Output the (x, y) coordinate of the center of the cell containing the given text.  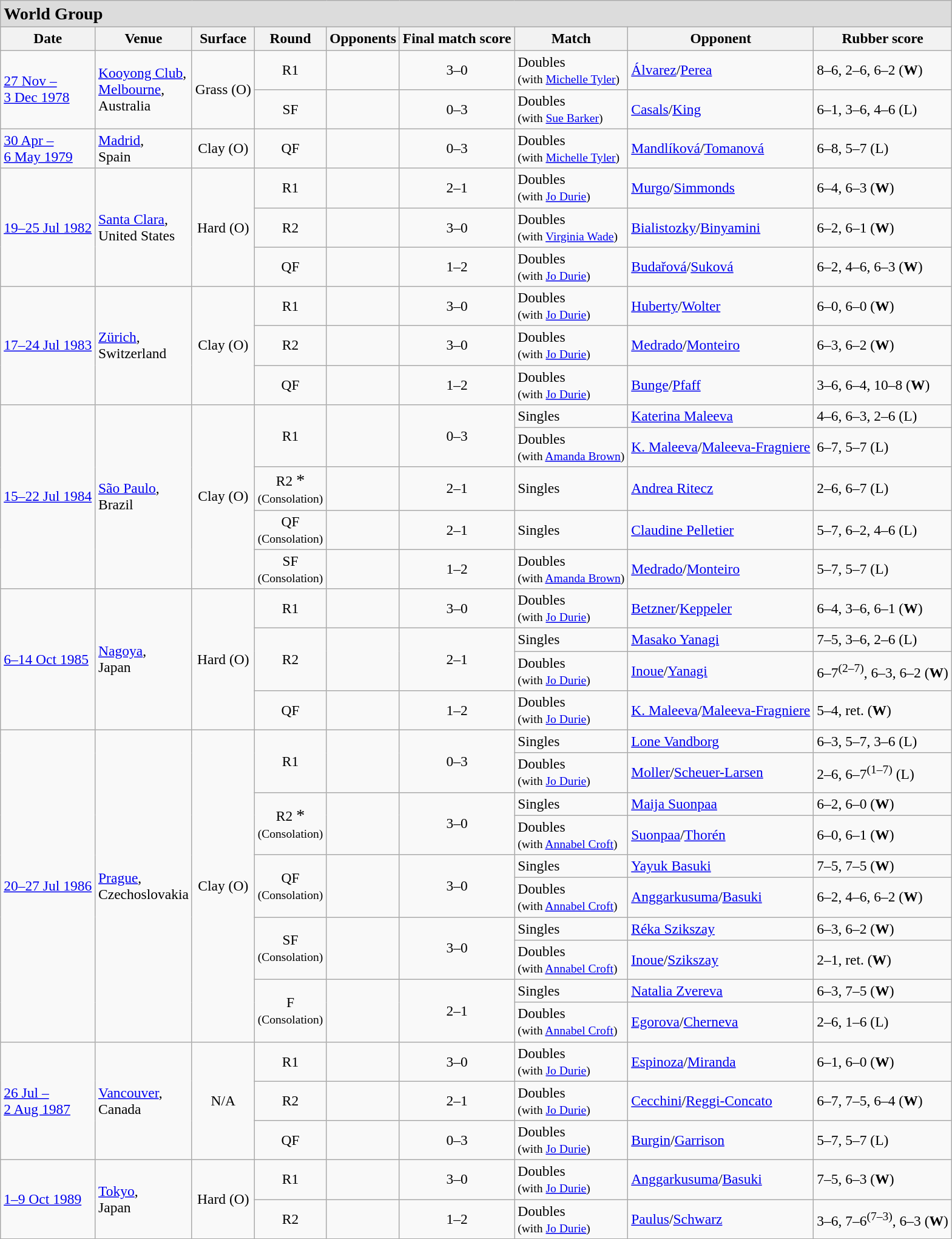
Bunge/Pfaff (721, 385)
Rubber score (883, 38)
20–27 Jul 1986 (48, 886)
2–6, 6–7 (L) (883, 488)
Final match score (456, 38)
6–2, 4–6, 6–2 (W) (883, 897)
Álvarez/Perea (721, 69)
4–6, 6–3, 2–6 (L) (883, 416)
Mandlíková/Tomanová (721, 148)
2–1, ret. (W) (883, 959)
Inoue/Szikszay (721, 959)
6–1, 3–6, 4–6 (L) (883, 109)
Moller/Scheuer-Larsen (721, 772)
6–4, 6–3 (W) (883, 188)
5–4, ret. (W) (883, 710)
6–14 Oct 1985 (48, 659)
Santa Clara,United States (144, 227)
Cecchini/Reggi-Concato (721, 1101)
7–5, 3–6, 2–6 (L) (883, 639)
8–6, 2–6, 6–2 (W) (883, 69)
Vancouver,Canada (144, 1101)
5–7, 6–2, 4–6 (L) (883, 529)
6–0, 6–0 (W) (883, 306)
Huberty/Wolter (721, 306)
6–2, 6–1 (W) (883, 227)
Suonpaa/Thorén (721, 835)
F(Consolation) (290, 1010)
6–3, 5–7, 3–6 (L) (883, 741)
Grass (O) (223, 89)
Date (48, 38)
Surface (223, 38)
Kooyong Club,Melbourne,Australia (144, 89)
17–24 Jul 1983 (48, 345)
15–22 Jul 1984 (48, 497)
Espinoza/Miranda (721, 1061)
Doubles(with Sue Barker) (572, 109)
6–7, 5–7 (L) (883, 447)
N/A (223, 1101)
Madrid,Spain (144, 148)
27 Nov –3 Dec 1978 (48, 89)
Claudine Pelletier (721, 529)
2–6, 1–6 (L) (883, 1022)
7–5, 7–5 (W) (883, 866)
1–9 Oct 1989 (48, 1199)
6–8, 5–7 (L) (883, 148)
30 Apr –6 May 1979 (48, 148)
Masako Yanagi (721, 639)
Inoue/Yanagi (721, 670)
Budařová/Suková (721, 267)
World Group (476, 13)
Round (290, 38)
3–6, 6–4, 10–8 (W) (883, 385)
Doubles(with Virginia Wade) (572, 227)
SF (290, 109)
6–2, 6–0 (W) (883, 804)
Natalia Zvereva (721, 991)
Prague,Czechoslovakia (144, 886)
Betzner/Keppeler (721, 608)
Katerina Maleeva (721, 416)
Opponents (363, 38)
7–5, 6–3 (W) (883, 1179)
Tokyo,Japan (144, 1199)
São Paulo,Brazil (144, 497)
3–6, 7–6(7–3), 6–3 (W) (883, 1219)
6–2, 4–6, 6–3 (W) (883, 267)
Paulus/Schwarz (721, 1219)
6–1, 6–0 (W) (883, 1061)
2–6, 6–7(1–7) (L) (883, 772)
Burgin/Garrison (721, 1140)
Andrea Ritecz (721, 488)
6–4, 3–6, 6–1 (W) (883, 608)
Bialistozky/Binyamini (721, 227)
Yayuk Basuki (721, 866)
Venue (144, 38)
19–25 Jul 1982 (48, 227)
Zürich,Switzerland (144, 345)
Nagoya,Japan (144, 659)
Casals/King (721, 109)
Lone Vandborg (721, 741)
Opponent (721, 38)
Réka Szikszay (721, 928)
6–0, 6–1 (W) (883, 835)
26 Jul –2 Aug 1987 (48, 1101)
6–7, 7–5, 6–4 (W) (883, 1101)
Murgo/Simmonds (721, 188)
Maija Suonpaa (721, 804)
6–3, 7–5 (W) (883, 991)
Egorova/Cherneva (721, 1022)
Match (572, 38)
6–7(2–7), 6–3, 6–2 (W) (883, 670)
